Extract the (x, y) coordinate from the center of the cell holding the provided text.  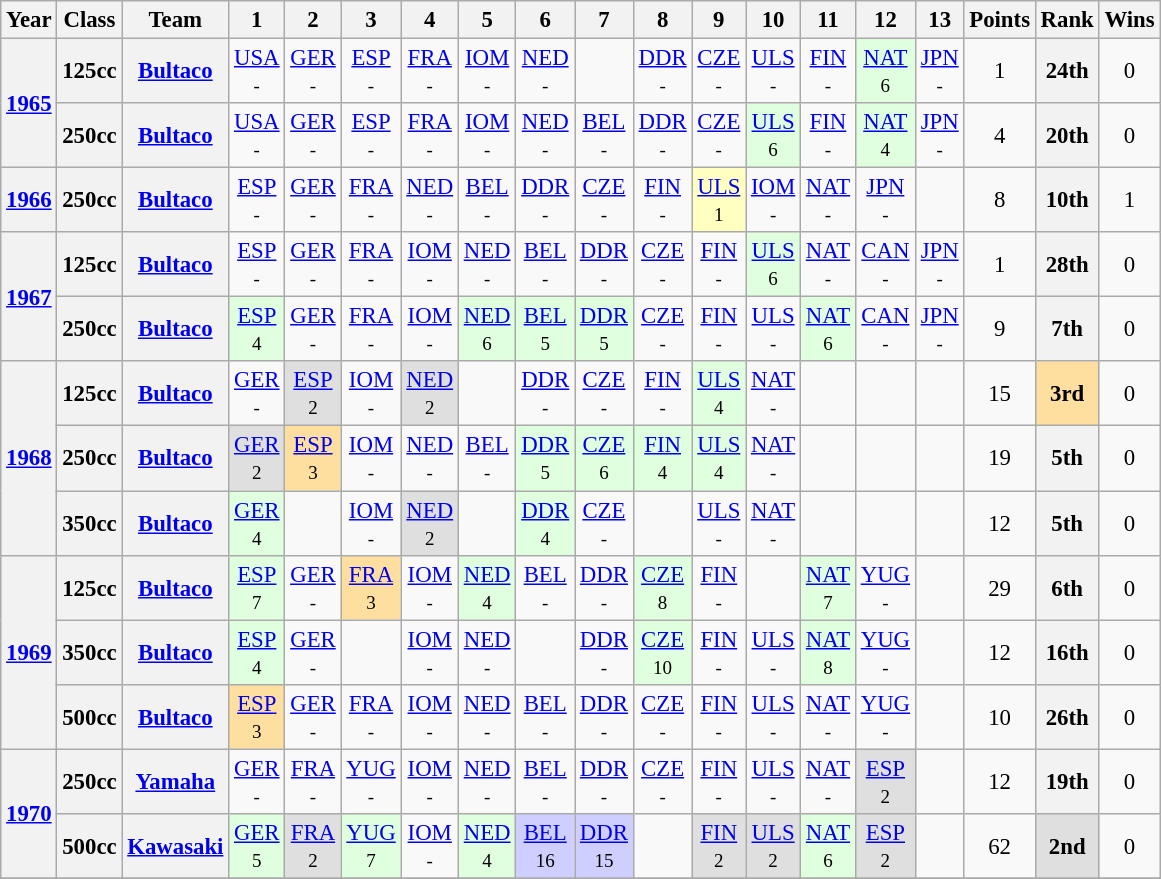
Points (1000, 20)
ULS1 (719, 200)
7th (1067, 330)
3rd (1067, 394)
1966 (29, 200)
3 (371, 20)
FIN4 (662, 458)
62 (1000, 846)
CZE6 (604, 458)
YUG7 (371, 846)
29 (1000, 588)
1969 (29, 652)
CZE8 (662, 588)
26th (1067, 716)
GER5 (257, 846)
6 (546, 20)
DDR4 (546, 524)
DDR15 (604, 846)
7 (604, 20)
1970 (29, 814)
2 (313, 20)
FRA3 (371, 588)
Class (90, 20)
NAT7 (828, 588)
NAT8 (828, 652)
Team (176, 20)
10th (1067, 200)
1967 (29, 296)
CZE10 (662, 652)
Kawasaki (176, 846)
NED6 (486, 330)
Wins (1130, 20)
15 (1000, 394)
11 (828, 20)
Year (29, 20)
20th (1067, 136)
NAT4 (885, 136)
BEL5 (546, 330)
5 (486, 20)
6th (1067, 588)
13 (940, 20)
BEL16 (546, 846)
1968 (29, 459)
GER2 (257, 458)
Rank (1067, 20)
ULS2 (774, 846)
1965 (29, 104)
19th (1067, 782)
24th (1067, 72)
28th (1067, 264)
FRA2 (313, 846)
Yamaha (176, 782)
16th (1067, 652)
GER4 (257, 524)
19 (1000, 458)
2nd (1067, 846)
FIN2 (719, 846)
ESP7 (257, 588)
